Identify which cell holds the provided text, then report its (x, y) central coordinate. 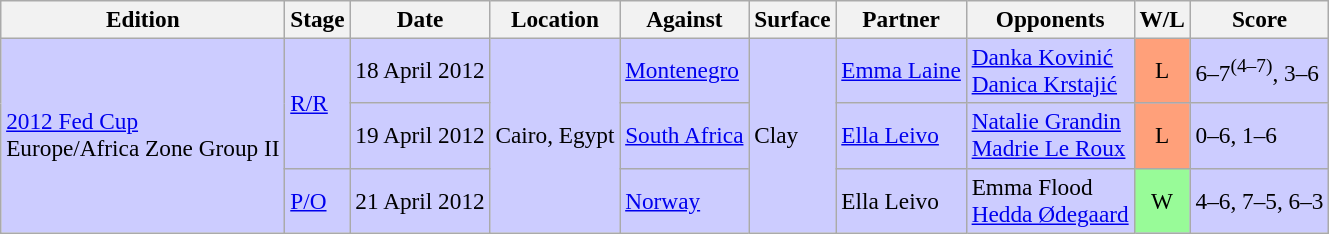
21 April 2012 (420, 200)
19 April 2012 (420, 136)
Stage (318, 19)
Cairo, Egypt (555, 135)
Score (1260, 19)
Danka Kovinić Danica Krstajić (1050, 70)
Against (684, 19)
Clay (792, 135)
R/R (318, 103)
W (1162, 200)
Date (420, 19)
18 April 2012 (420, 70)
Location (555, 19)
Edition (143, 19)
W/L (1162, 19)
Norway (684, 200)
Emma Laine (901, 70)
6–7(4–7), 3–6 (1260, 70)
4–6, 7–5, 6–3 (1260, 200)
0–6, 1–6 (1260, 136)
Partner (901, 19)
Montenegro (684, 70)
Natalie Grandin Madrie Le Roux (1050, 136)
South Africa (684, 136)
Opponents (1050, 19)
2012 Fed Cup Europe/Africa Zone Group II (143, 135)
Surface (792, 19)
Emma Flood Hedda Ødegaard (1050, 200)
P/O (318, 200)
